For the text-containing cell, return its midpoint in [X, Y] coordinate format. 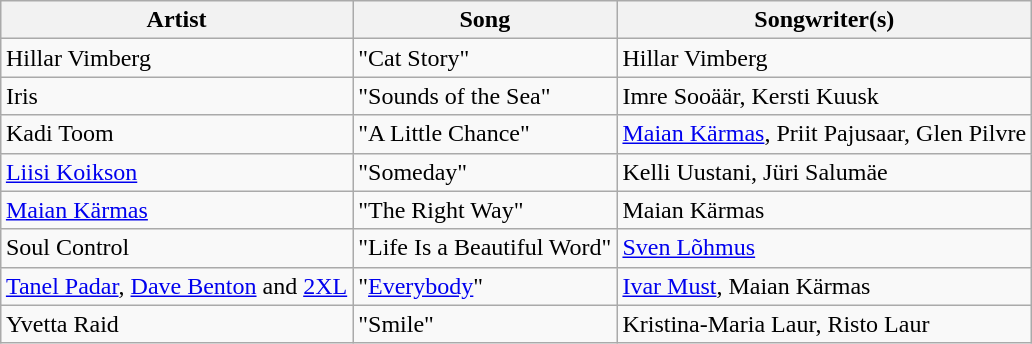
Songwriter(s) [824, 20]
Kadi Toom [176, 134]
Ivar Must, Maian Kärmas [824, 286]
Yvetta Raid [176, 324]
"Sounds of the Sea" [485, 96]
"The Right Way" [485, 210]
Imre Sooäär, Kersti Kuusk [824, 96]
Kristina-Maria Laur, Risto Laur [824, 324]
"A Little Chance" [485, 134]
Sven Lõhmus [824, 248]
"Someday" [485, 172]
Liisi Koikson [176, 172]
"Life Is a Beautiful Word" [485, 248]
Maian Kärmas, Priit Pajusaar, Glen Pilvre [824, 134]
"Cat Story" [485, 58]
Tanel Padar, Dave Benton and 2XL [176, 286]
Kelli Uustani, Jüri Salumäe [824, 172]
"Smile" [485, 324]
Soul Control [176, 248]
Artist [176, 20]
Song [485, 20]
"Everybody" [485, 286]
Iris [176, 96]
